Scan for the cell matching the given text and deliver its [x, y] coordinate at center. 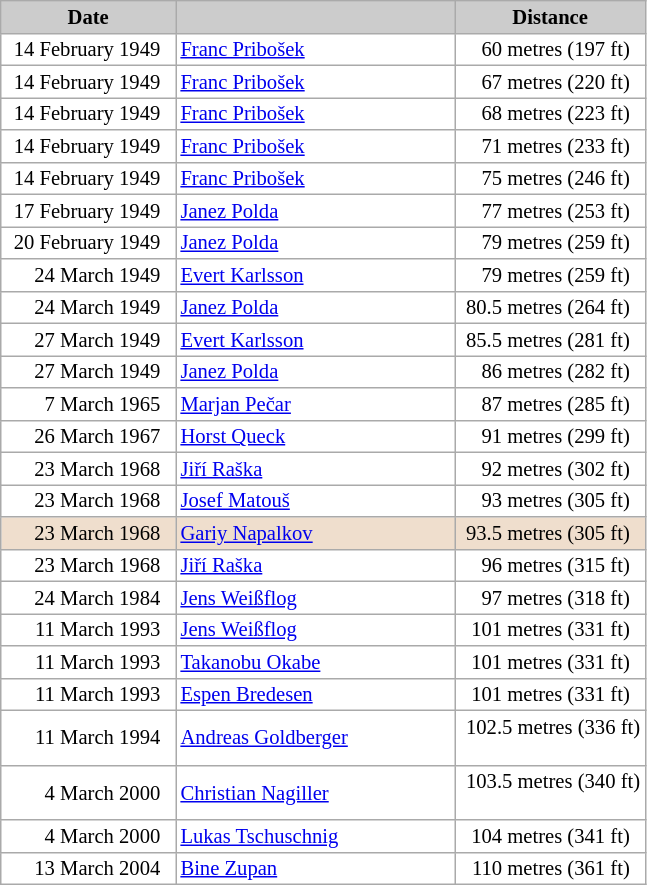
24 March 1984 [88, 597]
Andreas Goldberger [316, 738]
85.5 metres (281 ft) [550, 339]
26 March 1967 [88, 436]
104 metres (341 ft) [550, 836]
Christian Nagiller [316, 792]
Gariy Napalkov [316, 532]
Bine Zupan [316, 868]
77 metres (253 ft) [550, 210]
102.5 metres (336 ft) [550, 738]
Horst Queck [316, 436]
20 February 1949 [88, 242]
Takanobu Okabe [316, 662]
103.5 metres (340 ft) [550, 792]
68 metres (223 ft) [550, 113]
13 March 2004 [88, 868]
91 metres (299 ft) [550, 436]
92 metres (302 ft) [550, 468]
11 March 1994 [88, 738]
67 metres (220 ft) [550, 81]
Lukas Tschuschnig [316, 836]
Josef Matouš [316, 500]
93 metres (305 ft) [550, 500]
96 metres (315 ft) [550, 565]
97 metres (318 ft) [550, 597]
86 metres (282 ft) [550, 371]
17 February 1949 [88, 210]
Marjan Pečar [316, 404]
Espen Bredesen [316, 694]
87 metres (285 ft) [550, 404]
60 metres (197 ft) [550, 49]
Distance [550, 16]
75 metres (246 ft) [550, 178]
93.5 metres (305 ft) [550, 532]
7 March 1965 [88, 404]
71 metres (233 ft) [550, 146]
80.5 metres (264 ft) [550, 307]
110 metres (361 ft) [550, 868]
Date [88, 16]
